Scan for the cell matching the given text and deliver its [X, Y] coordinate at center. 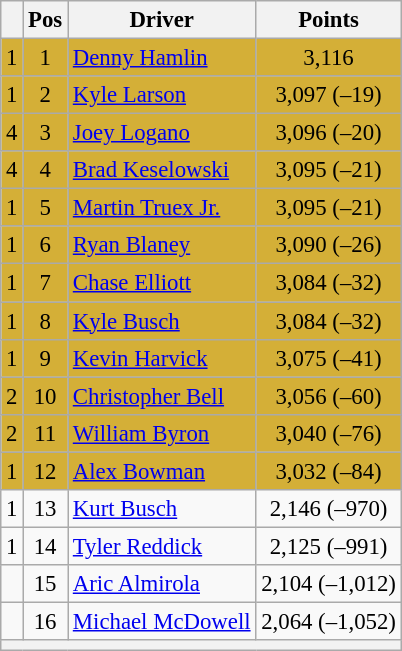
Pos [46, 20]
3,056 (–60) [328, 396]
2,125 (–991) [328, 546]
Alex Bowman [162, 471]
Kurt Busch [162, 509]
9 [46, 358]
Tyler Reddick [162, 546]
14 [46, 546]
Brad Keselowski [162, 170]
Kyle Larson [162, 95]
3,096 (–20) [328, 133]
Joey Logano [162, 133]
Kyle Busch [162, 321]
3,116 [328, 58]
3,097 (–19) [328, 95]
5 [46, 208]
Denny Hamlin [162, 58]
Christopher Bell [162, 396]
Michael McDowell [162, 621]
Chase Elliott [162, 283]
William Byron [162, 433]
Driver [162, 20]
Aric Almirola [162, 584]
15 [46, 584]
10 [46, 396]
2,146 (–970) [328, 509]
Points [328, 20]
3,040 (–76) [328, 433]
3 [46, 133]
11 [46, 433]
3,090 (–26) [328, 245]
7 [46, 283]
Martin Truex Jr. [162, 208]
8 [46, 321]
Ryan Blaney [162, 245]
2,064 (–1,052) [328, 621]
3,075 (–41) [328, 358]
2,104 (–1,012) [328, 584]
6 [46, 245]
Kevin Harvick [162, 358]
12 [46, 471]
13 [46, 509]
3,032 (–84) [328, 471]
16 [46, 621]
